Find where the given text appears and provide that cell's center as [X, Y] coordinate. 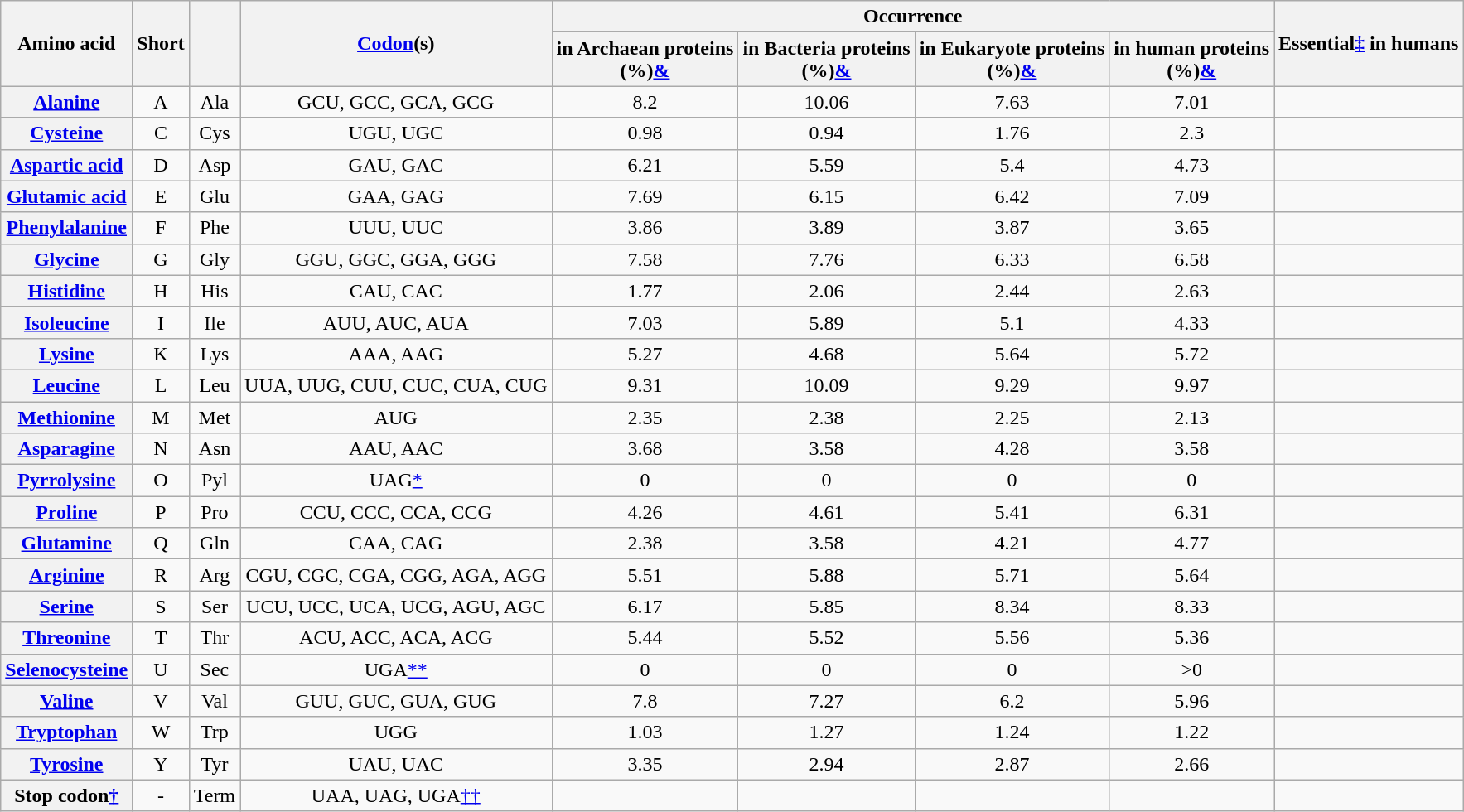
8.33 [1191, 607]
Tryptophan [66, 732]
5.41 [1012, 512]
- [161, 795]
Asn [214, 449]
Occurrence [913, 17]
5.59 [827, 165]
Pyrrolysine [66, 481]
GGU, GGC, GGA, GGG [396, 259]
U [161, 669]
W [161, 732]
UAG* [396, 481]
Isoleucine [66, 322]
4.77 [1191, 544]
Y [161, 764]
Val [214, 701]
Threonine [66, 638]
2.94 [827, 764]
Codon(s) [396, 43]
6.15 [827, 196]
0.98 [645, 133]
5.71 [1012, 575]
7.69 [645, 196]
Thr [214, 638]
9.97 [1191, 385]
Pro [214, 512]
UGU, UGC [396, 133]
6.33 [1012, 259]
7.76 [827, 259]
Tyrosine [66, 764]
Asparagine [66, 449]
5.1 [1012, 322]
E [161, 196]
Tyr [214, 764]
3.68 [645, 449]
Valine [66, 701]
in Bacteria proteins(%)& [827, 60]
5.88 [827, 575]
AUG [396, 417]
Serine [66, 607]
2.87 [1012, 764]
Lysine [66, 354]
9.31 [645, 385]
3.87 [1012, 228]
Methionine [66, 417]
5.44 [645, 638]
8.2 [645, 102]
N [161, 449]
Essential‡ in humans [1369, 43]
2.63 [1191, 291]
Glutamine [66, 544]
6.2 [1012, 701]
Trp [214, 732]
Ser [214, 607]
H [161, 291]
2.66 [1191, 764]
Arg [214, 575]
Selenocysteine [66, 669]
5.72 [1191, 354]
CAA, CAG [396, 544]
4.28 [1012, 449]
9.29 [1012, 385]
5.27 [645, 354]
1.27 [827, 732]
5.56 [1012, 638]
2.06 [827, 291]
6.17 [645, 607]
8.34 [1012, 607]
7.03 [645, 322]
7.01 [1191, 102]
2.35 [645, 417]
UUU, UUC [396, 228]
ACU, ACC, ACA, ACG [396, 638]
3.65 [1191, 228]
M [161, 417]
Lys [214, 354]
6.42 [1012, 196]
1.76 [1012, 133]
1.24 [1012, 732]
10.06 [827, 102]
4.33 [1191, 322]
GUU, GUC, GUA, GUG [396, 701]
2.25 [1012, 417]
AAA, AAG [396, 354]
Stop codon† [66, 795]
Glu [214, 196]
Glycine [66, 259]
Met [214, 417]
2.44 [1012, 291]
T [161, 638]
>0 [1191, 669]
7.58 [645, 259]
6.21 [645, 165]
Proline [66, 512]
R [161, 575]
7.63 [1012, 102]
Amino acid [66, 43]
1.03 [645, 732]
His [214, 291]
C [161, 133]
3.86 [645, 228]
O [161, 481]
Q [161, 544]
CCU, CCC, CCA, CCG [396, 512]
4.73 [1191, 165]
Ile [214, 322]
UUA, UUG, CUU, CUC, CUA, CUG [396, 385]
A [161, 102]
D [161, 165]
CAU, CAC [396, 291]
Cys [214, 133]
2.13 [1191, 417]
in Eukaryote proteins(%)& [1012, 60]
Alanine [66, 102]
Asp [214, 165]
Term [214, 795]
I [161, 322]
UGA** [396, 669]
in Archaean proteins(%)& [645, 60]
S [161, 607]
3.35 [645, 764]
1.77 [645, 291]
Phe [214, 228]
6.58 [1191, 259]
GCU, GCC, GCA, GCG [396, 102]
UAA, UAG, UGA†† [396, 795]
4.68 [827, 354]
Ala [214, 102]
7.27 [827, 701]
UGG [396, 732]
P [161, 512]
5.51 [645, 575]
Arginine [66, 575]
UAU, UAC [396, 764]
G [161, 259]
Leu [214, 385]
0.94 [827, 133]
2.3 [1191, 133]
AAU, AAC [396, 449]
7.8 [645, 701]
3.89 [827, 228]
1.22 [1191, 732]
Pyl [214, 481]
5.52 [827, 638]
GAU, GAC [396, 165]
UCU, UCC, UCA, UCG, AGU, AGC [396, 607]
6.31 [1191, 512]
CGU, CGC, CGA, CGG, AGA, AGG [396, 575]
Leucine [66, 385]
4.21 [1012, 544]
5.89 [827, 322]
10.09 [827, 385]
in human proteins(%)& [1191, 60]
AUU, AUC, AUA [396, 322]
Histidine [66, 291]
Glutamic acid [66, 196]
L [161, 385]
F [161, 228]
Gln [214, 544]
5.85 [827, 607]
GAA, GAG [396, 196]
5.4 [1012, 165]
Gly [214, 259]
7.09 [1191, 196]
4.26 [645, 512]
K [161, 354]
Cysteine [66, 133]
Sec [214, 669]
Aspartic acid [66, 165]
4.61 [827, 512]
Short [161, 43]
5.96 [1191, 701]
5.36 [1191, 638]
V [161, 701]
Phenylalanine [66, 228]
